Identify which cell holds the provided text, then report its (x, y) central coordinate. 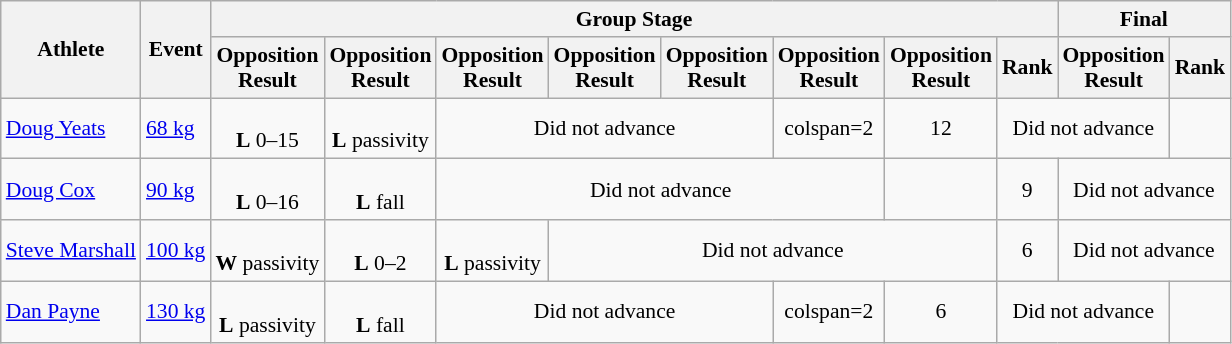
Final (1144, 19)
12 (941, 128)
130 kg (176, 312)
100 kg (176, 250)
9 (1028, 190)
Athlete (71, 50)
Doug Yeats (71, 128)
68 kg (176, 128)
L 0–2 (380, 250)
L 0–16 (267, 190)
90 kg (176, 190)
Steve Marshall (71, 250)
L 0–15 (267, 128)
Group Stage (634, 19)
Doug Cox (71, 190)
Event (176, 50)
Dan Payne (71, 312)
W passivity (267, 250)
